Detect which cell encompasses the target text, then output its (x, y) center coordinate. 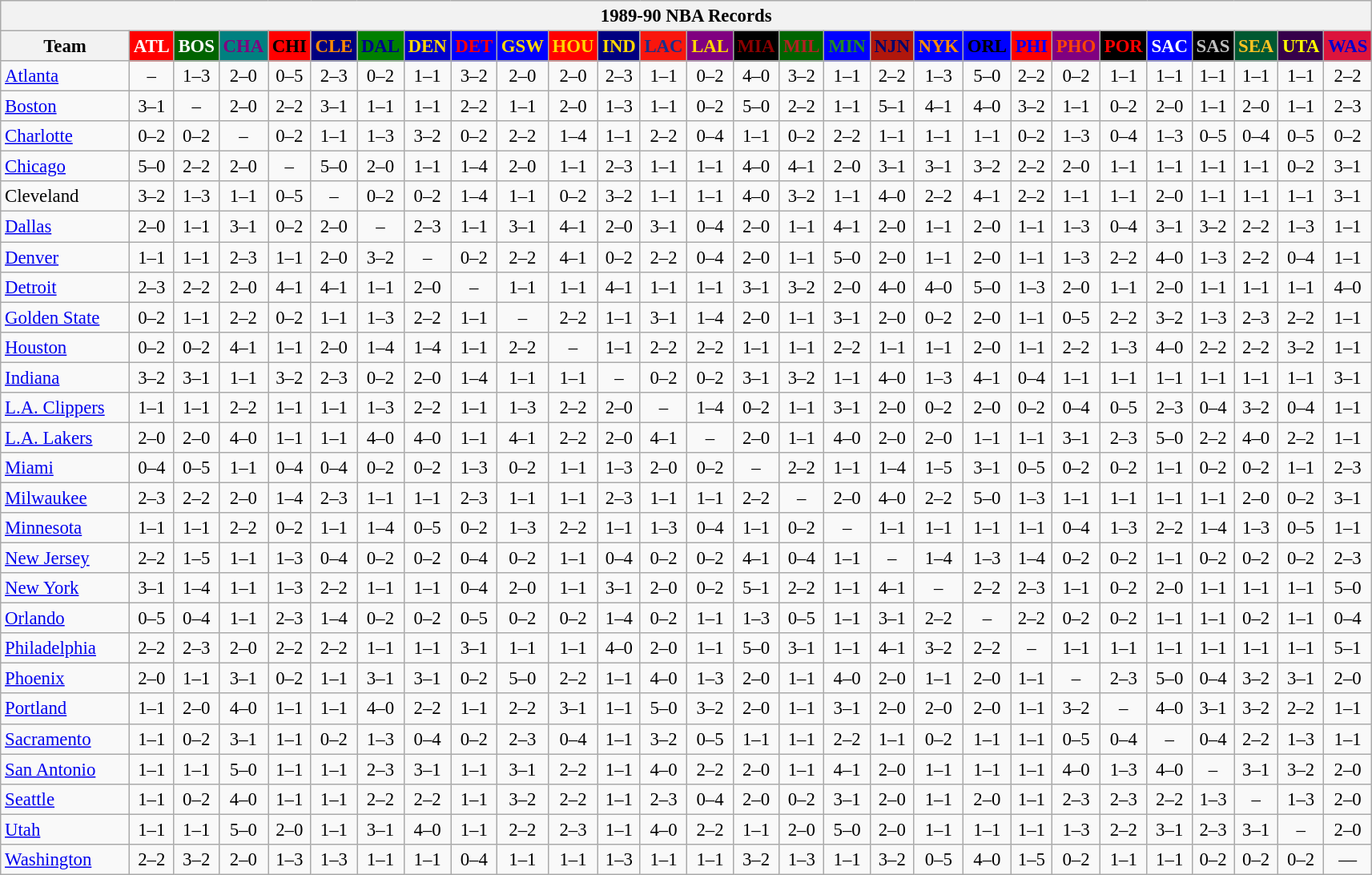
LAL (710, 46)
— (1348, 860)
DEN (428, 46)
1989-90 NBA Records (686, 16)
ATL (151, 46)
CHA (243, 46)
Minnesota (66, 528)
GSW (522, 46)
Boston (66, 107)
Charlotte (66, 136)
Miami (66, 468)
IND (619, 46)
Dallas (66, 227)
Chicago (66, 167)
Cleveland (66, 196)
SAC (1169, 46)
MIA (756, 46)
Indiana (66, 377)
Atlanta (66, 76)
SEA (1256, 46)
Detroit (66, 287)
UTA (1301, 46)
Golden State (66, 317)
New Jersey (66, 558)
Utah (66, 829)
BOS (196, 46)
SAS (1213, 46)
NYK (939, 46)
Seattle (66, 799)
Houston (66, 347)
New York (66, 588)
ORL (987, 46)
Team (66, 46)
Denver (66, 257)
HOU (573, 46)
NJN (892, 46)
PHO (1076, 46)
CHI (289, 46)
Philadelphia (66, 648)
PHI (1032, 46)
Orlando (66, 619)
CLE (333, 46)
WAS (1348, 46)
L.A. Lakers (66, 437)
Portland (66, 709)
DAL (381, 46)
DET (474, 46)
MIL (802, 46)
Sacramento (66, 739)
Phoenix (66, 679)
L.A. Clippers (66, 408)
San Antonio (66, 769)
MIN (847, 46)
LAC (663, 46)
POR (1123, 46)
Washington (66, 860)
Milwaukee (66, 498)
